Capture the cell that displays the provided text and extract its (x, y) central coordinate. 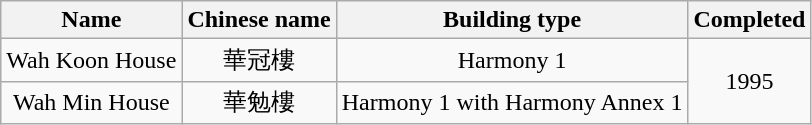
Completed (750, 20)
Building type (512, 20)
Harmony 1 with Harmony Annex 1 (512, 102)
Wah Koon House (92, 60)
Harmony 1 (512, 60)
華冠樓 (259, 60)
Chinese name (259, 20)
1995 (750, 82)
Name (92, 20)
華勉樓 (259, 102)
Wah Min House (92, 102)
